Determine the (x, y) coordinate at the center of the cell enclosing the given text.  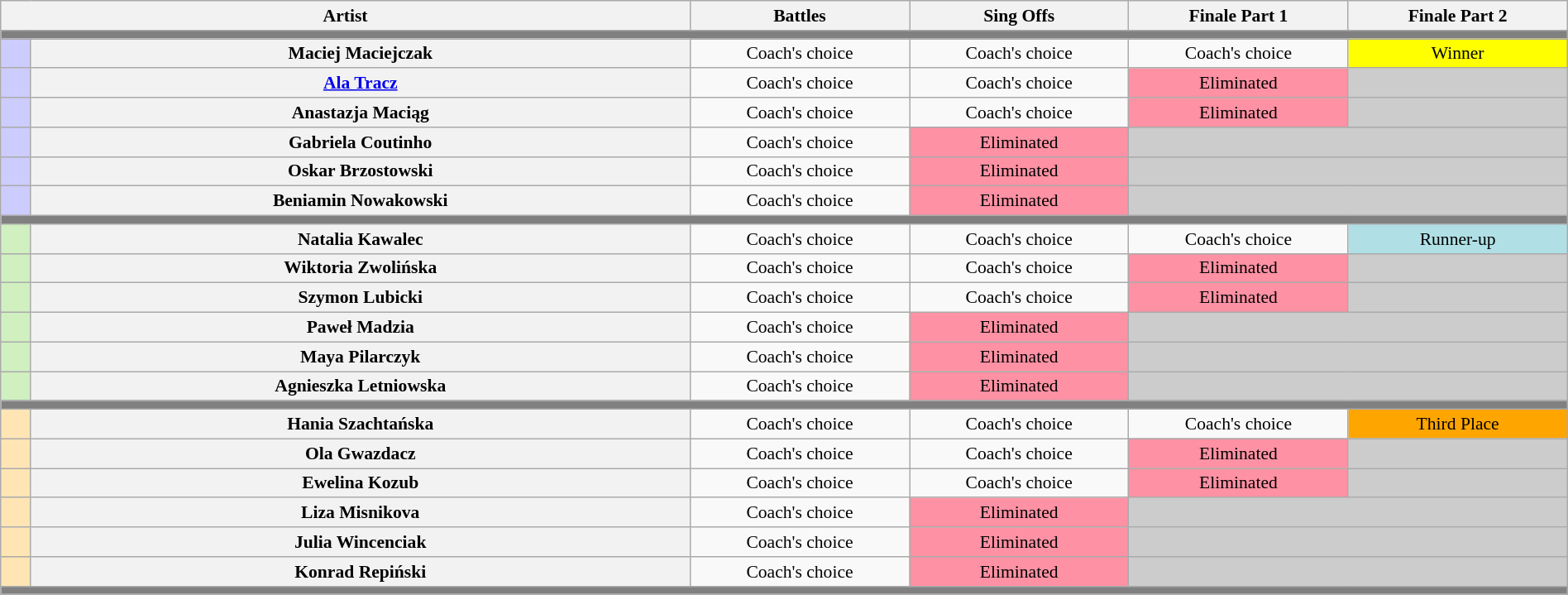
Ala Tracz (361, 84)
Gabriela Coutinho (361, 142)
Paweł Madzia (361, 328)
Runner-up (1457, 239)
Ewelina Kozub (361, 483)
Szymon Lubicki (361, 298)
Hania Szachtańska (361, 425)
Ola Gwazdacz (361, 453)
Artist (346, 16)
Agnieszka Letniowska (361, 386)
Konrad Repiński (361, 572)
Third Place (1457, 425)
Sing Offs (1019, 16)
Liza Misnikova (361, 513)
Natalia Kawalec (361, 239)
Maciej Maciejczak (361, 54)
Winner (1457, 54)
Julia Wincenciak (361, 542)
Anastazja Maciąg (361, 113)
Wiktoria Zwolińska (361, 268)
Oskar Brzostowski (361, 171)
Beniamin Nowakowski (361, 201)
Finale Part 2 (1457, 16)
Finale Part 1 (1239, 16)
Maya Pilarczyk (361, 357)
Battles (799, 16)
